Search for the cell housing the specified text and yield its [X, Y] center coordinate. 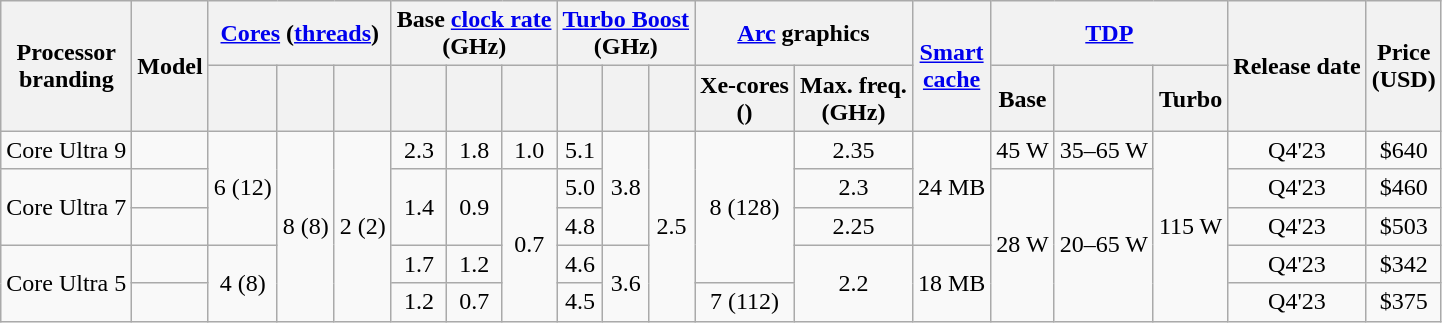
Xe-cores() [745, 98]
8 (128) [745, 207]
4.5 [580, 302]
6 (12) [242, 188]
18 MB [951, 283]
115 W [1190, 226]
Turbo [1190, 98]
8 (8) [306, 226]
$375 [1404, 302]
5.1 [580, 150]
2 (2) [362, 226]
28 W [1022, 245]
Core Ultra 5 [66, 283]
TDP [1110, 34]
24 MB [951, 188]
45 W [1022, 150]
Turbo Boost(GHz) [626, 34]
$640 [1404, 150]
5.0 [580, 188]
Max. freq.(GHz) [853, 98]
Core Ultra 9 [66, 150]
Processorbranding [66, 66]
20–65 W [1104, 245]
$342 [1404, 264]
$460 [1404, 188]
2.5 [672, 226]
1.0 [530, 150]
2.25 [853, 226]
2.2 [853, 283]
$503 [1404, 226]
Price(USD) [1404, 66]
3.8 [626, 188]
1.8 [474, 150]
4 (8) [242, 283]
35–65 W [1104, 150]
Release date [1297, 66]
1.7 [418, 264]
Arc graphics [804, 34]
3.6 [626, 283]
Core Ultra 7 [66, 207]
2.35 [853, 150]
Model [170, 66]
0.9 [474, 207]
4.8 [580, 226]
7 (112) [745, 302]
Base [1022, 98]
4.6 [580, 264]
1.4 [418, 207]
Smartcache [951, 66]
Cores (threads) [300, 34]
Base clock rate(GHz) [474, 34]
